Capture the cell that displays the provided text and extract its (X, Y) central coordinate. 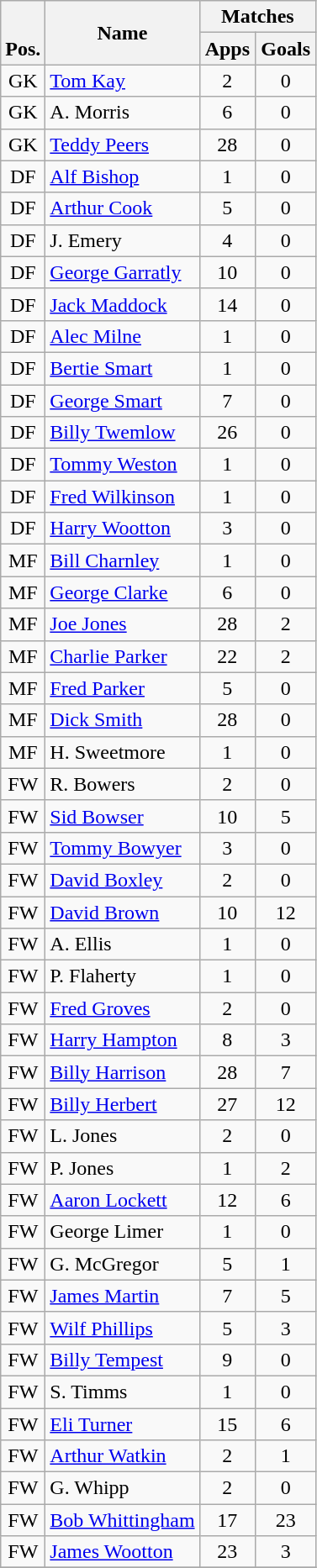
9 (227, 1360)
S. Timms (123, 1392)
Billy Twemlow (123, 433)
Bertie Smart (123, 368)
Billy Harrison (123, 1072)
26 (227, 433)
A. Ellis (123, 944)
Alf Bishop (123, 176)
Eli Turner (123, 1424)
H. Sweetmore (123, 752)
David Boxley (123, 880)
Fred Wilkinson (123, 497)
17 (227, 1520)
L. Jones (123, 1136)
14 (227, 304)
27 (227, 1104)
8 (227, 1040)
Billy Herbert (123, 1104)
Harry Wootton (123, 529)
Bob Whittingham (123, 1520)
G. McGregor (123, 1264)
Harry Hampton (123, 1040)
Joe Jones (123, 624)
Arthur Cook (123, 208)
James Wootton (123, 1552)
George Clarke (123, 592)
Pos. (24, 33)
Dick Smith (123, 720)
P. Flaherty (123, 976)
Teddy Peers (123, 145)
Fred Parker (123, 688)
G. Whipp (123, 1488)
Fred Groves (123, 1008)
15 (227, 1424)
P. Jones (123, 1168)
George Garratly (123, 272)
A. Morris (123, 113)
Bill Charnley (123, 560)
Sid Bowser (123, 816)
4 (227, 240)
Goals (286, 49)
Charlie Parker (123, 656)
Tommy Weston (123, 465)
Tom Kay (123, 81)
Tommy Bowyer (123, 848)
Name (123, 33)
Matches (257, 17)
J. Emery (123, 240)
Wilf Phillips (123, 1328)
George Limer (123, 1232)
Apps (227, 49)
David Brown (123, 912)
George Smart (123, 401)
Arthur Watkin (123, 1456)
Alec Milne (123, 336)
Aaron Lockett (123, 1200)
Billy Tempest (123, 1360)
Jack Maddock (123, 304)
R. Bowers (123, 784)
James Martin (123, 1296)
22 (227, 656)
